Extract the (x, y) coordinate from the center of the cell holding the provided text.  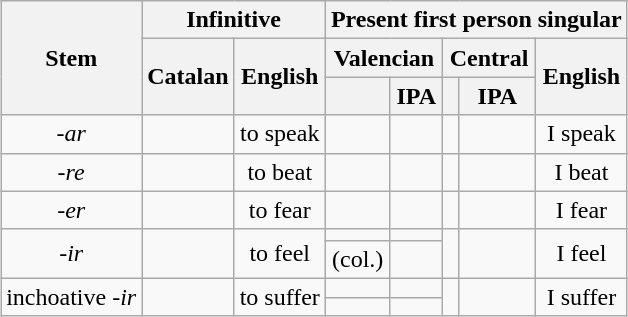
to suffer (280, 297)
Infinitive (234, 20)
to feel (280, 254)
Central (490, 58)
I speak (582, 134)
-ar (72, 134)
inchoative -ir (72, 297)
-er (72, 210)
Valencian (384, 58)
I feel (582, 254)
to beat (280, 172)
-ir (72, 254)
Present first person singular (476, 20)
to fear (280, 210)
I beat (582, 172)
Stem (72, 58)
-re (72, 172)
Catalan (188, 77)
I fear (582, 210)
(col.) (358, 259)
to speak (280, 134)
I suffer (582, 297)
